Search for the cell housing the specified text and yield its (x, y) center coordinate. 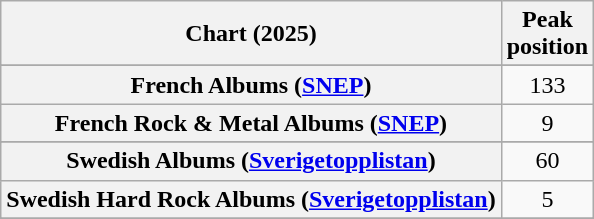
9 (547, 123)
Peakposition (547, 34)
60 (547, 161)
Swedish Albums (Sverigetopplistan) (251, 161)
French Albums (SNEP) (251, 85)
Swedish Hard Rock Albums (Sverigetopplistan) (251, 199)
5 (547, 199)
133 (547, 85)
French Rock & Metal Albums (SNEP) (251, 123)
Chart (2025) (251, 34)
